Provide the (x, y) coordinate of the cell's center where the given text is located.  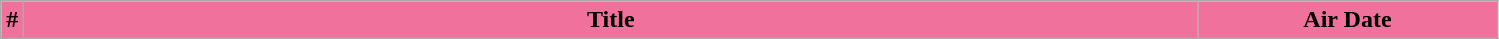
Title (611, 20)
Air Date (1348, 20)
# (12, 20)
